Identify which cell holds the provided text, then report its [x, y] central coordinate. 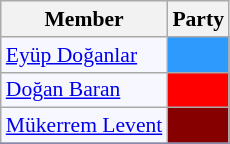
Mükerrem Levent [84, 126]
Eyüp Doğanlar [84, 55]
Doğan Baran [84, 90]
Party [198, 19]
Member [84, 19]
